From the cell containing the given text, extract its center point as [x, y] coordinate. 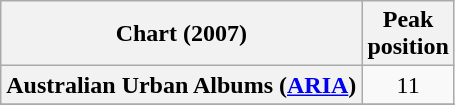
Chart (2007) [182, 34]
Australian Urban Albums (ARIA) [182, 85]
Peakposition [408, 34]
11 [408, 85]
